Output the [x, y] coordinate of the center of the cell containing the given text.  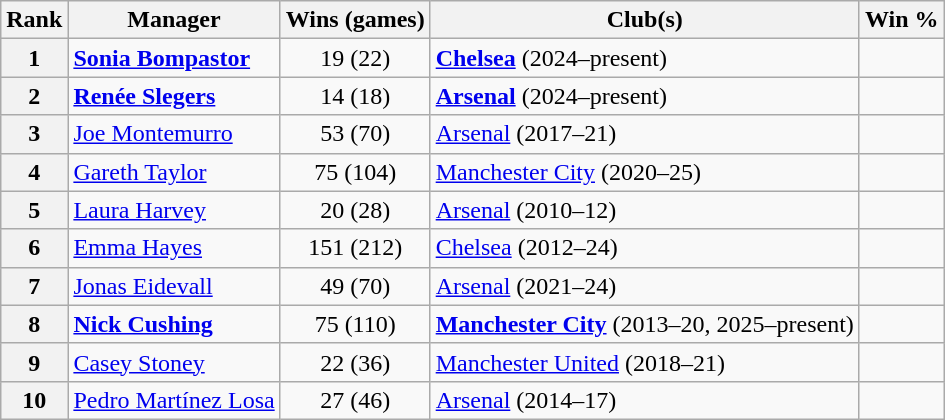
Chelsea (2024–present) [644, 58]
Manchester United (2018–21) [644, 362]
Win % [902, 20]
75 (104) [355, 172]
6 [34, 248]
151 (212) [355, 248]
Nick Cushing [174, 324]
75 (110) [355, 324]
2 [34, 96]
Arsenal (2021–24) [644, 286]
Casey Stoney [174, 362]
Laura Harvey [174, 210]
20 (28) [355, 210]
Chelsea (2012–24) [644, 248]
Emma Hayes [174, 248]
Manchester City (2013–20, 2025–present) [644, 324]
Pedro Martínez Losa [174, 400]
Arsenal (2010–12) [644, 210]
53 (70) [355, 134]
Gareth Taylor [174, 172]
Renée Slegers [174, 96]
Arsenal (2017–21) [644, 134]
Manchester City (2020–25) [644, 172]
5 [34, 210]
Arsenal (2014–17) [644, 400]
Jonas Eidevall [174, 286]
14 (18) [355, 96]
19 (22) [355, 58]
7 [34, 286]
1 [34, 58]
49 (70) [355, 286]
4 [34, 172]
Joe Montemurro [174, 134]
9 [34, 362]
27 (46) [355, 400]
Sonia Bompastor [174, 58]
Club(s) [644, 20]
8 [34, 324]
10 [34, 400]
Rank [34, 20]
22 (36) [355, 362]
Manager [174, 20]
Wins (games) [355, 20]
3 [34, 134]
Arsenal (2024–present) [644, 96]
